Determine the [x, y] coordinate at the center of the cell enclosing the given text.  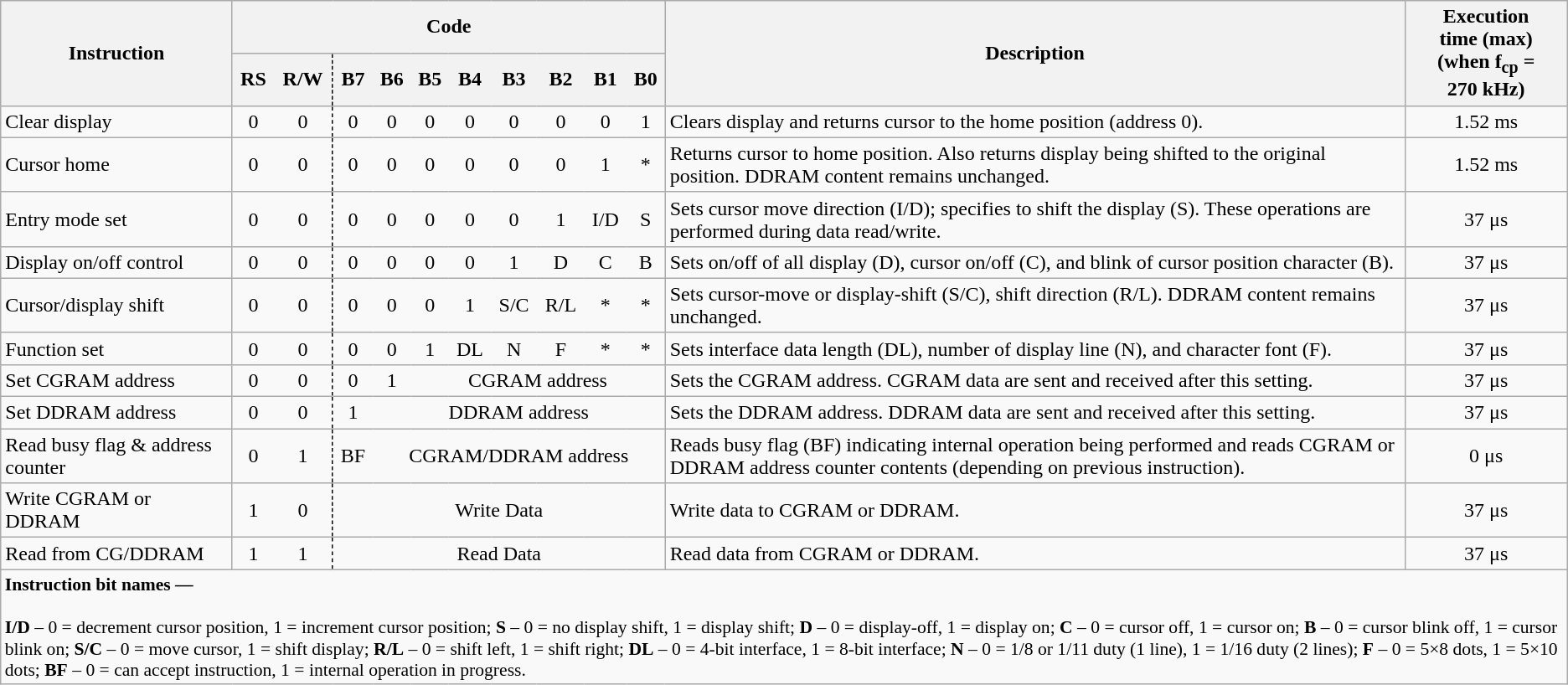
DL [470, 348]
B5 [429, 79]
Read from CG/DDRAM [117, 554]
B1 [606, 79]
Instruction [117, 54]
RS [253, 79]
R/W [303, 79]
Set DDRAM address [117, 413]
DDRAM address [519, 413]
Sets cursor move direction (I/D); specifies to shift the display (S). These operations are performed during data read/write. [1035, 219]
B7 [353, 79]
Cursor/display shift [117, 305]
CGRAM/DDRAM address [519, 456]
R/L [561, 305]
Clear display [117, 121]
Read busy flag & address counter [117, 456]
Read data from CGRAM or DDRAM. [1035, 554]
B2 [561, 79]
B6 [392, 79]
B [646, 262]
C [606, 262]
B0 [646, 79]
Sets on/off of all display (D), cursor on/off (C), and blink of cursor position character (B). [1035, 262]
N [514, 348]
Write Data [499, 511]
0 μs [1486, 456]
Function set [117, 348]
B3 [514, 79]
Sets interface data length (DL), number of display line (N), and character font (F). [1035, 348]
Sets the DDRAM address. DDRAM data are sent and received after this setting. [1035, 413]
Write CGRAM or DDRAM [117, 511]
Cursor home [117, 164]
Entry mode set [117, 219]
Sets cursor-move or display-shift (S/C), shift direction (R/L). DDRAM content remains unchanged. [1035, 305]
Display on/off control [117, 262]
Read Data [499, 554]
Sets the CGRAM address. CGRAM data are sent and received after this setting. [1035, 380]
B4 [470, 79]
Execution time (max) (when fcp = 270 kHz) [1486, 54]
S [646, 219]
Description [1035, 54]
F [561, 348]
Write data to CGRAM or DDRAM. [1035, 511]
S/C [514, 305]
Code [449, 27]
Set CGRAM address [117, 380]
BF [353, 456]
CGRAM address [538, 380]
D [561, 262]
I/D [606, 219]
Clears display and returns cursor to the home position (address 0). [1035, 121]
Returns cursor to home position. Also returns display being shifted to the original position. DDRAM content remains unchanged. [1035, 164]
